Extract the [X, Y] coordinate from the center of the cell holding the provided text.  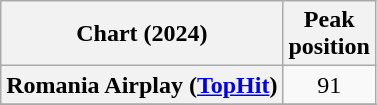
Peakposition [329, 34]
91 [329, 85]
Chart (2024) [142, 34]
Romania Airplay (TopHit) [142, 85]
